Extract the (X, Y) coordinate from the center of the cell holding the provided text.  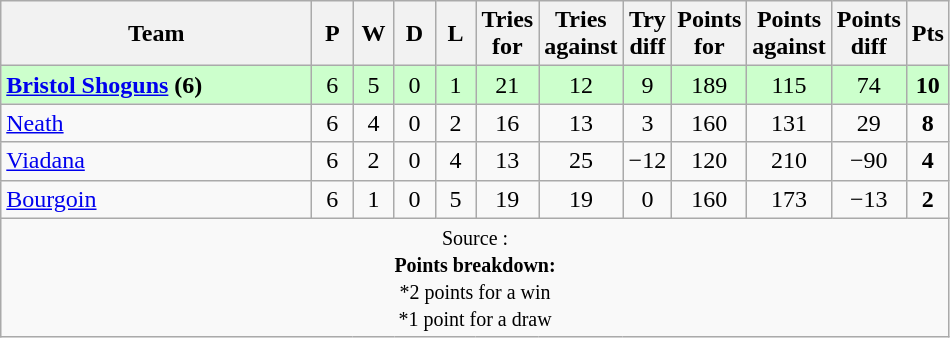
29 (868, 123)
16 (508, 123)
−13 (868, 199)
189 (710, 85)
Points diff (868, 34)
Bristol Shoguns (6) (156, 85)
115 (789, 85)
173 (789, 199)
−12 (648, 161)
131 (789, 123)
P (332, 34)
Try diff (648, 34)
Source : Points breakdown:*2 points for a win*1 point for a draw (476, 278)
10 (928, 85)
L (456, 34)
210 (789, 161)
Viadana (156, 161)
W (374, 34)
12 (581, 85)
3 (648, 123)
Pts (928, 34)
Neath (156, 123)
−90 (868, 161)
Tries against (581, 34)
Team (156, 34)
25 (581, 161)
120 (710, 161)
74 (868, 85)
D (414, 34)
Bourgoin (156, 199)
9 (648, 85)
Points for (710, 34)
8 (928, 123)
Tries for (508, 34)
Points against (789, 34)
21 (508, 85)
